Detect which cell encompasses the target text, then output its (x, y) center coordinate. 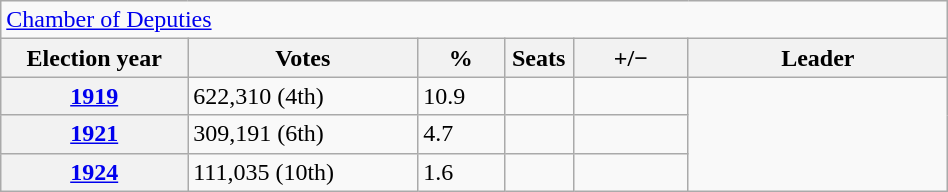
Election year (94, 58)
309,191 (6th) (303, 134)
1.6 (461, 172)
1921 (94, 134)
Seats (538, 58)
Votes (303, 58)
10.9 (461, 96)
Chamber of Deputies (474, 20)
Leader (818, 58)
4.7 (461, 134)
+/− (630, 58)
1924 (94, 172)
1919 (94, 96)
111,035 (10th) (303, 172)
% (461, 58)
622,310 (4th) (303, 96)
